Search for the cell housing the specified text and yield its (x, y) center coordinate. 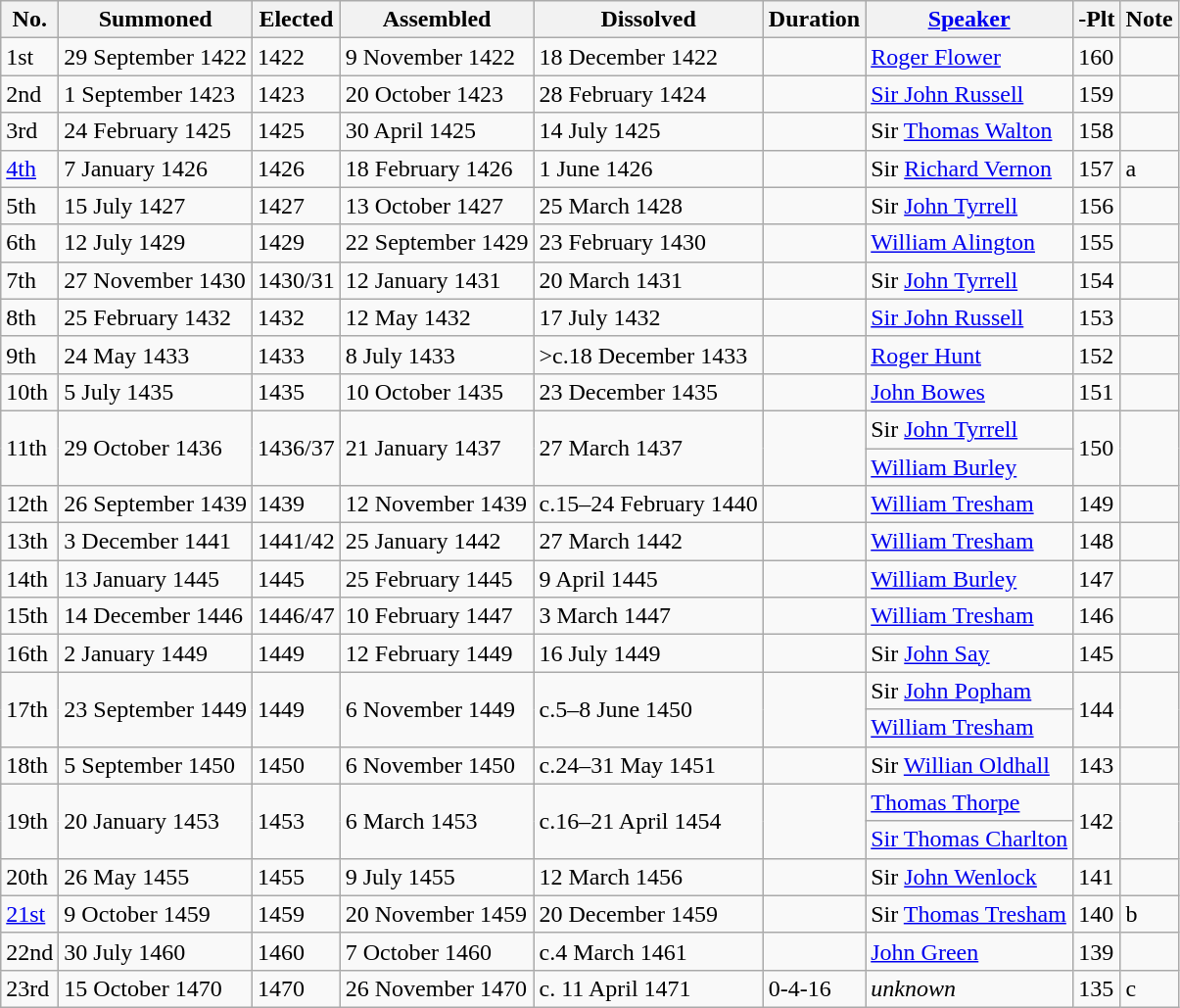
Sir John Popham (969, 691)
1435 (297, 392)
3 March 1447 (648, 616)
Sir Thomas Walton (969, 131)
0-4-16 (814, 988)
12th (29, 504)
25 January 1442 (437, 542)
144 (1097, 709)
1446/47 (297, 616)
c. 11 April 1471 (648, 988)
17th (29, 709)
1450 (297, 765)
8th (29, 317)
10 October 1435 (437, 392)
c.5–8 June 1450 (648, 709)
-Plt (1097, 20)
1459 (297, 914)
25 March 1428 (648, 206)
c.16–21 April 1454 (648, 821)
15th (29, 616)
7 January 1426 (156, 168)
6 November 1449 (437, 709)
Duration (814, 20)
6 November 1450 (437, 765)
23 February 1430 (648, 243)
1453 (297, 821)
18th (29, 765)
7th (29, 280)
Speaker (969, 20)
1433 (297, 355)
18 December 1422 (648, 57)
1423 (297, 94)
156 (1097, 206)
1455 (297, 877)
1441/42 (297, 542)
19th (29, 821)
8 July 1433 (437, 355)
9 October 1459 (156, 914)
11th (29, 448)
20 January 1453 (156, 821)
20 March 1431 (648, 280)
12 May 1432 (437, 317)
1432 (297, 317)
10th (29, 392)
157 (1097, 168)
30 July 1460 (156, 951)
Sir Willian Oldhall (969, 765)
2nd (29, 94)
149 (1097, 504)
3rd (29, 131)
>c.18 December 1433 (648, 355)
9th (29, 355)
5 September 1450 (156, 765)
29 September 1422 (156, 57)
a (1150, 168)
1439 (297, 504)
29 October 1436 (156, 448)
27 March 1442 (648, 542)
1430/31 (297, 280)
25 February 1445 (437, 579)
Sir John Wenlock (969, 877)
26 November 1470 (437, 988)
15 July 1427 (156, 206)
No. (29, 20)
c.24–31 May 1451 (648, 765)
1460 (297, 951)
9 April 1445 (648, 579)
Sir Richard Vernon (969, 168)
146 (1097, 616)
148 (1097, 542)
6 March 1453 (437, 821)
15 October 1470 (156, 988)
151 (1097, 392)
23rd (29, 988)
13 January 1445 (156, 579)
16th (29, 653)
7 October 1460 (437, 951)
27 March 1437 (648, 448)
158 (1097, 131)
Summoned (156, 20)
153 (1097, 317)
24 February 1425 (156, 131)
2 January 1449 (156, 653)
147 (1097, 579)
145 (1097, 653)
1436/37 (297, 448)
1st (29, 57)
140 (1097, 914)
26 May 1455 (156, 877)
1422 (297, 57)
20 December 1459 (648, 914)
c (1150, 988)
Thomas Thorpe (969, 802)
160 (1097, 57)
1470 (297, 988)
16 July 1449 (648, 653)
30 April 1425 (437, 131)
26 September 1439 (156, 504)
1445 (297, 579)
John Green (969, 951)
10 February 1447 (437, 616)
1 June 1426 (648, 168)
23 December 1435 (648, 392)
12 November 1439 (437, 504)
22 September 1429 (437, 243)
William Alington (969, 243)
1429 (297, 243)
5 July 1435 (156, 392)
20 November 1459 (437, 914)
1 September 1423 (156, 94)
Assembled (437, 20)
12 March 1456 (648, 877)
Sir John Say (969, 653)
Note (1150, 20)
12 January 1431 (437, 280)
4th (29, 168)
24 May 1433 (156, 355)
21st (29, 914)
1427 (297, 206)
135 (1097, 988)
John Bowes (969, 392)
12 February 1449 (437, 653)
1425 (297, 131)
Dissolved (648, 20)
Roger Flower (969, 57)
141 (1097, 877)
17 July 1432 (648, 317)
c.4 March 1461 (648, 951)
20th (29, 877)
Roger Hunt (969, 355)
Sir Thomas Tresham (969, 914)
14th (29, 579)
1426 (297, 168)
14 December 1446 (156, 616)
152 (1097, 355)
b (1150, 914)
6th (29, 243)
13 October 1427 (437, 206)
13th (29, 542)
Elected (297, 20)
5th (29, 206)
9 July 1455 (437, 877)
c.15–24 February 1440 (648, 504)
14 July 1425 (648, 131)
12 July 1429 (156, 243)
139 (1097, 951)
154 (1097, 280)
23 September 1449 (156, 709)
unknown (969, 988)
27 November 1430 (156, 280)
18 February 1426 (437, 168)
22nd (29, 951)
9 November 1422 (437, 57)
21 January 1437 (437, 448)
28 February 1424 (648, 94)
143 (1097, 765)
25 February 1432 (156, 317)
3 December 1441 (156, 542)
Sir Thomas Charlton (969, 840)
159 (1097, 94)
20 October 1423 (437, 94)
155 (1097, 243)
150 (1097, 448)
142 (1097, 821)
